Determine the (x, y) coordinate at the center of the cell enclosing the given text.  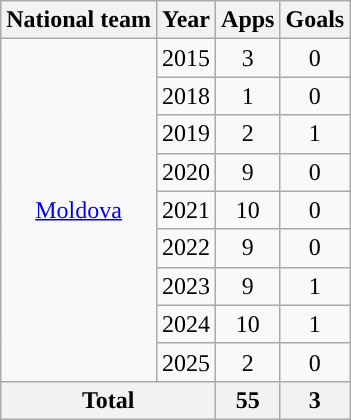
2015 (186, 58)
National team (79, 20)
2021 (186, 210)
Year (186, 20)
2022 (186, 248)
2025 (186, 362)
Moldova (79, 210)
Apps (248, 20)
2019 (186, 134)
2024 (186, 324)
55 (248, 400)
Total (108, 400)
2018 (186, 96)
Goals (315, 20)
2020 (186, 172)
2023 (186, 286)
